Capture the cell that displays the provided text and extract its [x, y] central coordinate. 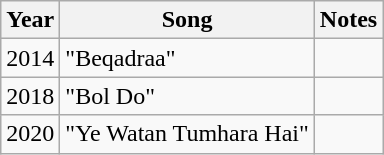
2014 [30, 58]
2020 [30, 134]
Year [30, 20]
"Bol Do" [188, 96]
"Beqadraa" [188, 58]
"Ye Watan Tumhara Hai" [188, 134]
2018 [30, 96]
Song [188, 20]
Notes [348, 20]
